Pinpoint the cell where the given text exists, returning its [X, Y] midpoint coordinate. 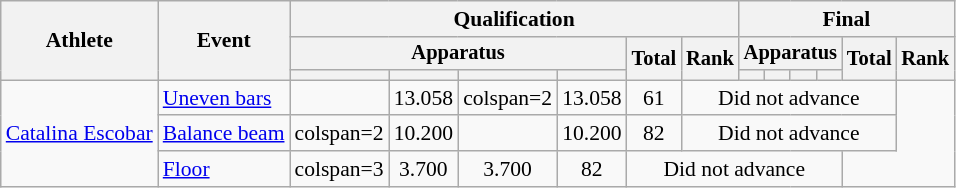
Floor [224, 169]
Qualification [514, 19]
Catalina Escobar [80, 134]
Uneven bars [224, 98]
61 [654, 98]
Athlete [80, 40]
colspan=3 [340, 169]
Event [224, 40]
Final [846, 19]
Balance beam [224, 134]
